Determine the [X, Y] coordinate at the center of the cell enclosing the given text.  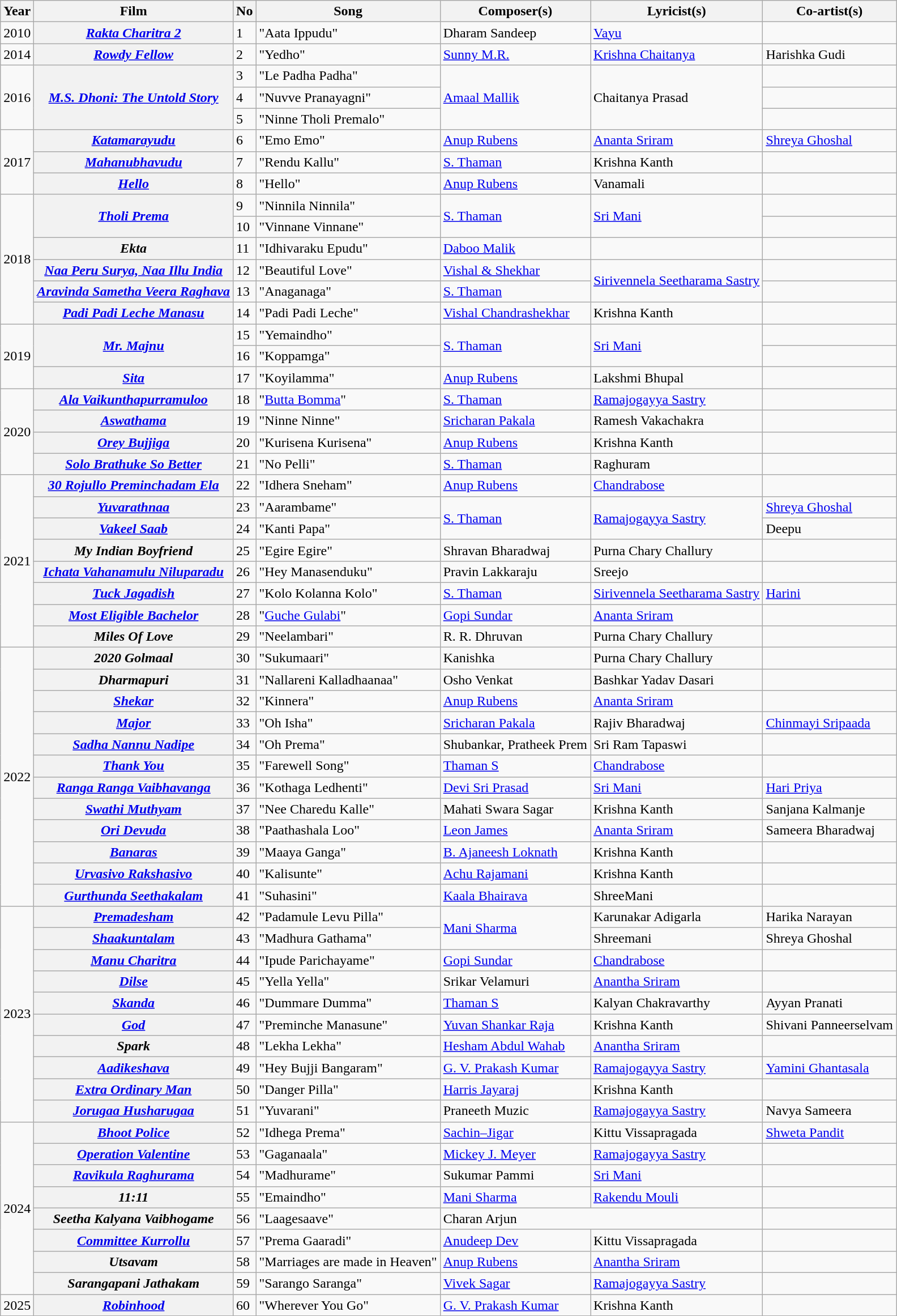
"Neelambari" [348, 637]
"Guche Gulabi" [348, 615]
40 [245, 874]
Co-artist(s) [830, 11]
"Kalisunte" [348, 874]
"Laagesaave" [348, 1219]
Tuck Jagadish [134, 593]
Rakta Charitra 2 [134, 33]
18 [245, 399]
Krishna Chaitanya [677, 54]
Shivani Panneerselvam [830, 1025]
Harishka Gudi [830, 54]
2020 Golmaal [134, 658]
"Danger Pilla" [348, 1089]
49 [245, 1068]
Aravinda Sametha Veera Raghava [134, 292]
24 [245, 529]
Lyricist(s) [677, 11]
Year [17, 11]
Dilse [134, 982]
2021 [17, 561]
17 [245, 378]
God [134, 1025]
Ranga Ranga Vaibhavanga [134, 787]
Film [134, 11]
"Idhivaraku Epudu" [348, 248]
"Yedho" [348, 54]
42 [245, 917]
Karunakar Adigarla [677, 917]
"Beautiful Love" [348, 270]
"Idhega Prema" [348, 1132]
30 [245, 658]
Hari Priya [830, 787]
Achu Rajamani [515, 874]
Miles Of Love [134, 637]
Mr. Majnu [134, 346]
13 [245, 292]
Vishal Chandrashekhar [515, 313]
"Kinnera" [348, 701]
"Anaganaga" [348, 292]
25 [245, 550]
45 [245, 982]
"Emaindho" [348, 1197]
Dharmapuri [134, 680]
"Oh Prema" [348, 744]
33 [245, 723]
Mahati Swara Sagar [515, 809]
2022 [17, 777]
"Nee Charedu Kalle" [348, 809]
30 Rojullo Preminchadam Ela [134, 485]
Aadikeshava [134, 1068]
Manu Charitra [134, 960]
"Ninne Tholi Premalo" [348, 119]
"Kolo Kolanna Kolo" [348, 593]
35 [245, 766]
"Paathashala Loo" [348, 831]
Harini [830, 593]
51 [245, 1111]
44 [245, 960]
Deepu [830, 529]
Ori Devuda [134, 831]
"Preminche Manasune" [348, 1025]
2024 [17, 1208]
"Yella Yella" [348, 982]
Chaitanya Prasad [677, 97]
"Yemaindho" [348, 335]
36 [245, 787]
Solo Brathuke So Better [134, 464]
10 [245, 227]
Osho Venkat [515, 680]
9 [245, 205]
"Lekha Lekha" [348, 1046]
Anudeep Dev [515, 1240]
Hesham Abdul Wahab [515, 1046]
Vakeel Saab [134, 529]
Naa Peru Surya, Naa Illu India [134, 270]
"Padamule Levu Pilla" [348, 917]
Sameera Bharadwaj [830, 831]
Lakshmi Bhupal [677, 378]
"Aata Ippudu" [348, 33]
8 [245, 184]
56 [245, 1219]
Yamini Ghantasala [830, 1068]
Banaras [134, 852]
Bashkar Yadav Dasari [677, 680]
Dharam Sandeep [515, 33]
"Le Padha Padha" [348, 76]
Tholi Prema [134, 216]
Composer(s) [515, 11]
Seetha Kalyana Vaibhogame [134, 1219]
29 [245, 637]
Rajiv Bharadwaj [677, 723]
Aswathama [134, 421]
Ichata Vahanamulu Niluparadu [134, 572]
Ayyan Pranati [830, 1003]
Sita [134, 378]
Ala Vaikunthapurramuloo [134, 399]
Sreejo [677, 572]
Gurthunda Seethakalam [134, 895]
Yuvarathnaa [134, 507]
"Butta Bomma" [348, 399]
41 [245, 895]
"Sukumaari" [348, 658]
27 [245, 593]
"Padi Padi Leche" [348, 313]
Robinhood [134, 1305]
"Marriages are made in Heaven" [348, 1262]
Padi Padi Leche Manasu [134, 313]
"Madhura Gathama" [348, 938]
Vayu [677, 33]
59 [245, 1283]
4 [245, 97]
22 [245, 485]
Shravan Bharadwaj [515, 550]
31 [245, 680]
6 [245, 140]
2 [245, 54]
"Gaganaala" [348, 1154]
Harika Narayan [830, 917]
R. R. Dhruvan [515, 637]
Vishal & Shekhar [515, 270]
"Koppamga" [348, 356]
Kaala Bhairava [515, 895]
26 [245, 572]
52 [245, 1132]
Sarangapani Jathakam [134, 1283]
2014 [17, 54]
2016 [17, 97]
M.S. Dhoni: The Untold Story [134, 97]
Kanishka [515, 658]
Amaal Mallik [515, 97]
12 [245, 270]
43 [245, 938]
Praneeth Muzic [515, 1111]
48 [245, 1046]
"Ninne Ninne" [348, 421]
3 [245, 76]
20 [245, 442]
Srikar Velamuri [515, 982]
16 [245, 356]
11 [245, 248]
55 [245, 1197]
5 [245, 119]
"Nallareni Kalladhaanaa" [348, 680]
Shweta Pandit [830, 1132]
"Madhurame" [348, 1176]
"Hey Bujji Bangaram" [348, 1068]
53 [245, 1154]
Major [134, 723]
Chinmayi Sripaada [830, 723]
2023 [17, 1014]
Shaakuntalam [134, 938]
Shreemani [677, 938]
"Wherever You Go" [348, 1305]
"Maaya Ganga" [348, 852]
Ekta [134, 248]
Yuvan Shankar Raja [515, 1025]
2018 [17, 259]
Shekar [134, 701]
"Farewell Song" [348, 766]
Shubankar, Pratheek Prem [515, 744]
2017 [17, 162]
"Nuvve Pranayagni" [348, 97]
39 [245, 852]
23 [245, 507]
38 [245, 831]
"Vinnane Vinnane" [348, 227]
Ramesh Vakachakra [677, 421]
60 [245, 1305]
47 [245, 1025]
"Rendu Kallu" [348, 162]
"Emo Emo" [348, 140]
Devi Sri Prasad [515, 787]
32 [245, 701]
Extra Ordinary Man [134, 1089]
"No Pelli" [348, 464]
"Kanti Papa" [348, 529]
14 [245, 313]
Spark [134, 1046]
Ravikula Raghurama [134, 1176]
2025 [17, 1305]
Song [348, 11]
Thank You [134, 766]
Swathi Muthyam [134, 809]
Daboo Malik [515, 248]
Sanjana Kalmanje [830, 809]
Kalyan Chakravarthy [677, 1003]
Committee Kurrollu [134, 1240]
Leon James [515, 831]
2019 [17, 356]
Sunny M.R. [515, 54]
Sri Ram Tapaswi [677, 744]
21 [245, 464]
"Kothaga Ledhenti" [348, 787]
Mahanubhavudu [134, 162]
"Koyilamma" [348, 378]
Rowdy Fellow [134, 54]
Operation Valentine [134, 1154]
15 [245, 335]
No [245, 11]
2010 [17, 33]
ShreeMani [677, 895]
Hello [134, 184]
"Kurisena Kurisena" [348, 442]
Jorugaa Husharugaa [134, 1111]
"Prema Gaaradi" [348, 1240]
"Yuvarani" [348, 1111]
Sachin–Jigar [515, 1132]
"Aarambame" [348, 507]
Pravin Lakkaraju [515, 572]
37 [245, 809]
Bhoot Police [134, 1132]
50 [245, 1089]
My Indian Boyfriend [134, 550]
"Ninnila Ninnila" [348, 205]
Harris Jayaraj [515, 1089]
1 [245, 33]
Rakendu Mouli [677, 1197]
57 [245, 1240]
Most Eligible Bachelor [134, 615]
Premadesham [134, 917]
54 [245, 1176]
19 [245, 421]
Raghuram [677, 464]
"Hey Manasenduku" [348, 572]
"Sarango Saranga" [348, 1283]
Vivek Sagar [515, 1283]
Utsavam [134, 1262]
34 [245, 744]
"Suhasini" [348, 895]
7 [245, 162]
28 [245, 615]
Mickey J. Meyer [515, 1154]
Urvasivo Rakshasivo [134, 874]
Katamarayudu [134, 140]
"Dummare Dumma" [348, 1003]
"Ipude Parichayame" [348, 960]
"Egire Egire" [348, 550]
58 [245, 1262]
Vanamali [677, 184]
"Hello" [348, 184]
Sukumar Pammi [515, 1176]
Navya Sameera [830, 1111]
"Idhera Sneham" [348, 485]
Charan Arjun [601, 1219]
Orey Bujjiga [134, 442]
B. Ajaneesh Loknath [515, 852]
11:11 [134, 1197]
46 [245, 1003]
2020 [17, 432]
"Oh Isha" [348, 723]
Skanda [134, 1003]
Sadha Nannu Nadipe [134, 744]
